Find where the given text appears and provide that cell's center as (X, Y) coordinate. 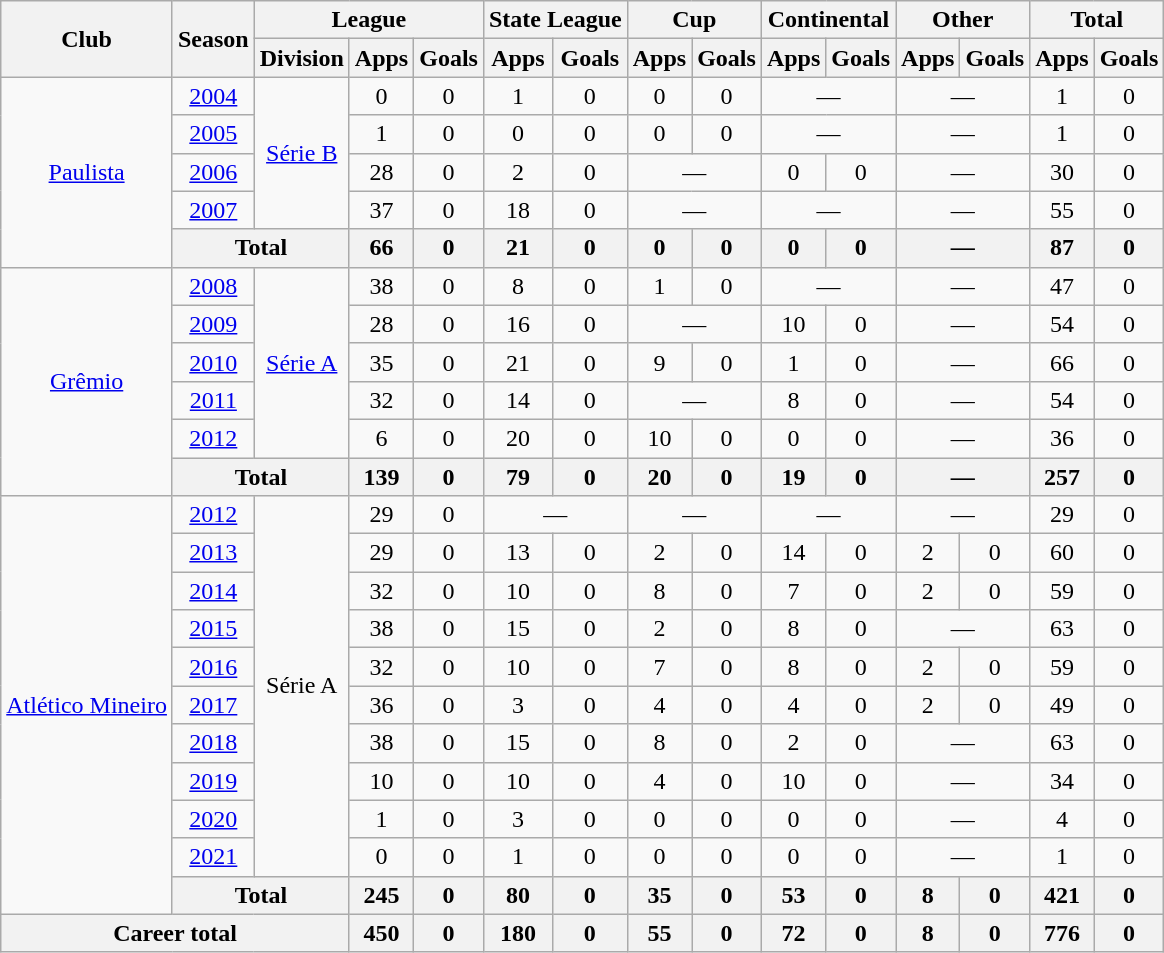
72 (793, 933)
79 (518, 477)
2021 (213, 857)
2014 (213, 591)
2005 (213, 134)
37 (381, 210)
776 (1062, 933)
421 (1062, 895)
Série B (302, 153)
245 (381, 895)
Paulista (87, 172)
2007 (213, 210)
2020 (213, 819)
2013 (213, 553)
2010 (213, 362)
Division (302, 58)
Continental (828, 20)
State League (555, 20)
2017 (213, 705)
18 (518, 210)
19 (793, 477)
80 (518, 895)
Other (963, 20)
257 (1062, 477)
450 (381, 933)
2009 (213, 324)
Grêmio (87, 381)
34 (1062, 781)
53 (793, 895)
2018 (213, 743)
139 (381, 477)
Cup (694, 20)
Atlético Mineiro (87, 706)
6 (381, 438)
2006 (213, 172)
30 (1062, 172)
Season (213, 39)
13 (518, 553)
9 (659, 362)
180 (518, 933)
Career total (176, 933)
2004 (213, 96)
47 (1062, 286)
Club (87, 39)
49 (1062, 705)
60 (1062, 553)
87 (1062, 248)
16 (518, 324)
2019 (213, 781)
2011 (213, 400)
2016 (213, 667)
2015 (213, 629)
2008 (213, 286)
League (368, 20)
